Scan for the cell matching the given text and deliver its [X, Y] coordinate at center. 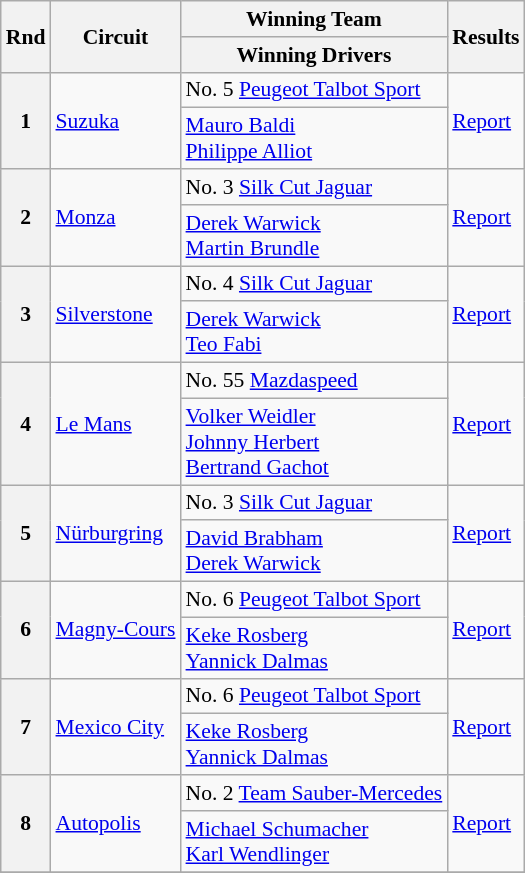
Circuit [115, 36]
No. 2 Team Sauber-Mercedes [314, 793]
Magny-Cours [115, 630]
Derek Warwick Martin Brundle [314, 236]
Winning Drivers [314, 55]
1 [26, 120]
Derek Warwick Teo Fabi [314, 332]
Silverstone [115, 314]
No. 55 Mazdaspeed [314, 381]
David Brabham Derek Warwick [314, 552]
Mexico City [115, 726]
Suzuka [115, 120]
6 [26, 630]
Monza [115, 218]
8 [26, 824]
Mauro Baldi Philippe Alliot [314, 138]
2 [26, 218]
4 [26, 424]
Winning Team [314, 19]
Le Mans [115, 424]
5 [26, 534]
Michael Schumacher Karl Wendlinger [314, 842]
Nürburgring [115, 534]
No. 4 Silk Cut Jaguar [314, 284]
3 [26, 314]
Autopolis [115, 824]
7 [26, 726]
Volker Weidler Johnny Herbert Bertrand Gachot [314, 442]
No. 5 Peugeot Talbot Sport [314, 90]
Rnd [26, 36]
Results [486, 36]
